For the text-containing cell, return its midpoint in (X, Y) coordinate format. 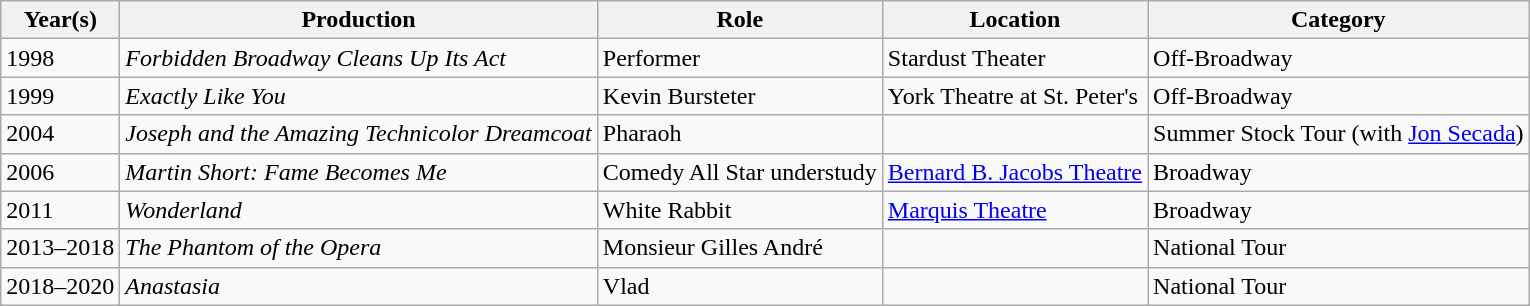
2013–2018 (60, 248)
Performer (740, 58)
Production (358, 20)
Role (740, 20)
2004 (60, 134)
Kevin Bursteter (740, 96)
2011 (60, 210)
Forbidden Broadway Cleans Up Its Act (358, 58)
Stardust Theater (1014, 58)
Pharaoh (740, 134)
Martin Short: Fame Becomes Me (358, 172)
Joseph and the Amazing Technicolor Dreamcoat (358, 134)
2018–2020 (60, 286)
Wonderland (358, 210)
Location (1014, 20)
Marquis Theatre (1014, 210)
White Rabbit (740, 210)
Anastasia (358, 286)
2006 (60, 172)
Vlad (740, 286)
Bernard B. Jacobs Theatre (1014, 172)
Year(s) (60, 20)
Comedy All Star understudy (740, 172)
Category (1339, 20)
Monsieur Gilles André (740, 248)
Exactly Like You (358, 96)
The Phantom of the Opera (358, 248)
1999 (60, 96)
1998 (60, 58)
York Theatre at St. Peter's (1014, 96)
Summer Stock Tour (with Jon Secada) (1339, 134)
